For the text-containing cell, return its midpoint in (X, Y) coordinate format. 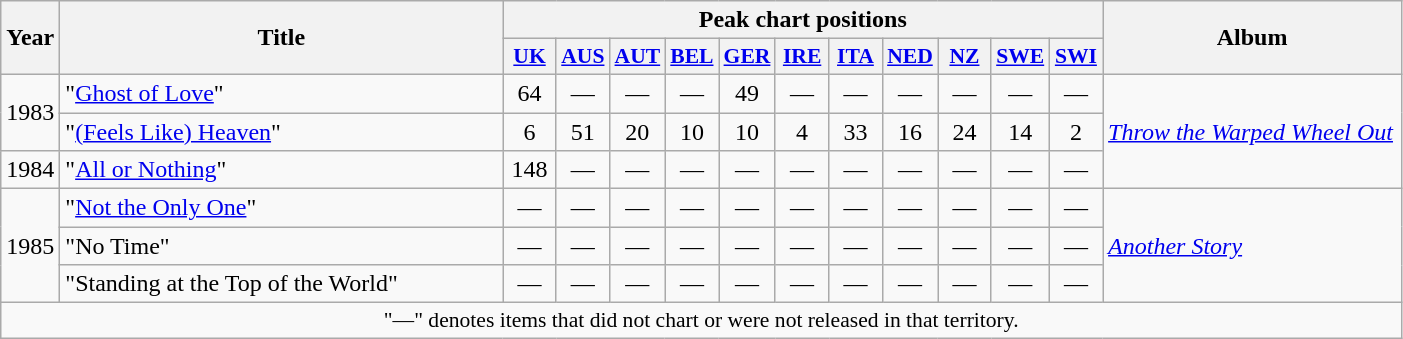
49 (748, 93)
Year (30, 38)
1983 (30, 112)
16 (910, 131)
"Standing at the Top of the World" (282, 284)
NZ (964, 57)
Throw the Warped Wheel Out (1252, 131)
IRE (802, 57)
4 (802, 131)
6 (530, 131)
"—" denotes items that did not chart or were not released in that territory. (702, 321)
UK (530, 57)
ITA (856, 57)
24 (964, 131)
51 (582, 131)
AUT (638, 57)
2 (1076, 131)
33 (856, 131)
"Ghost of Love" (282, 93)
Title (282, 38)
"(Feels Like) Heaven" (282, 131)
20 (638, 131)
SWE (1020, 57)
64 (530, 93)
BEL (692, 57)
Peak chart positions (803, 20)
AUS (582, 57)
1984 (30, 170)
1985 (30, 246)
Another Story (1252, 246)
148 (530, 170)
Album (1252, 38)
14 (1020, 131)
"Not the Only One" (282, 208)
"All or Nothing" (282, 170)
SWI (1076, 57)
NED (910, 57)
"No Time" (282, 246)
GER (748, 57)
